Search for the cell housing the specified text and yield its [x, y] center coordinate. 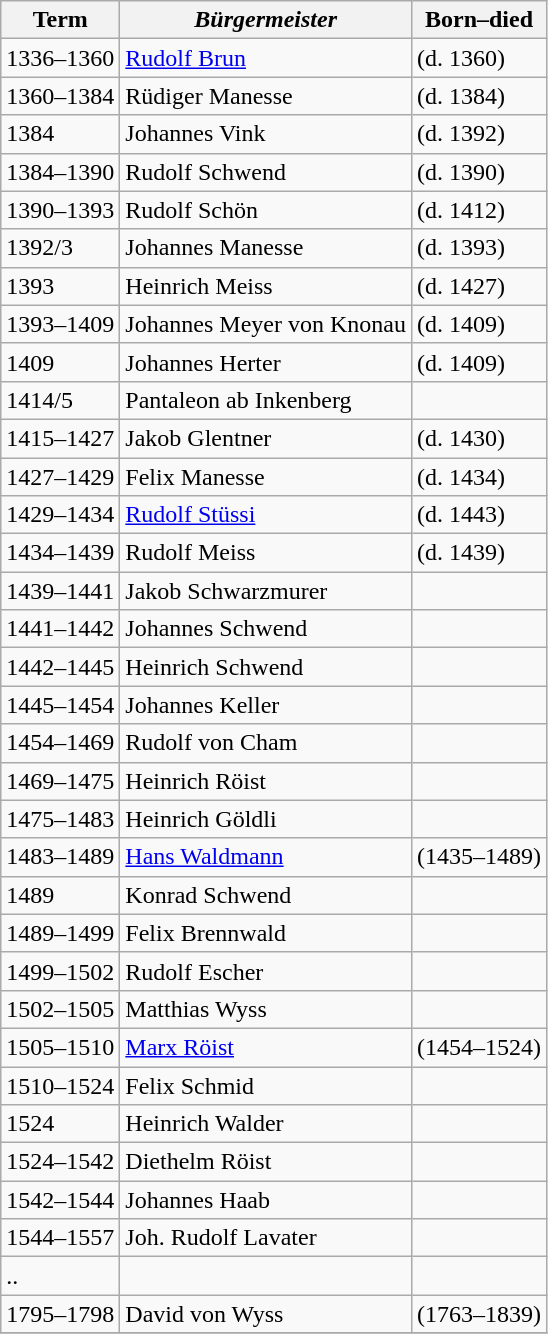
1415–1427 [60, 438]
1442–1445 [60, 667]
Heinrich Röist [266, 781]
1489 [60, 895]
Rudolf Stüssi [266, 515]
Johannes Schwend [266, 629]
1524 [60, 1124]
1475–1483 [60, 819]
Rudolf Escher [266, 971]
1489–1499 [60, 933]
1429–1434 [60, 515]
1393 [60, 286]
Jakob Glentner [266, 438]
Diethelm Röist [266, 1162]
1499–1502 [60, 971]
1427–1429 [60, 477]
1336–1360 [60, 58]
Heinrich Schwend [266, 667]
Rudolf von Cham [266, 743]
(d. 1430) [478, 438]
Heinrich Göldli [266, 819]
Johannes Manesse [266, 248]
1360–1384 [60, 96]
1384 [60, 134]
(d. 1392) [478, 134]
1505–1510 [60, 1047]
1542–1544 [60, 1200]
(1435–1489) [478, 857]
1510–1524 [60, 1085]
Matthias Wyss [266, 1009]
.. [60, 1276]
Johannes Keller [266, 705]
1441–1442 [60, 629]
Konrad Schwend [266, 895]
1384–1390 [60, 172]
Rudolf Schwend [266, 172]
(d. 1439) [478, 553]
Felix Manesse [266, 477]
1483–1489 [60, 857]
(1454–1524) [478, 1047]
1393–1409 [60, 324]
(d. 1393) [478, 248]
1795–1798 [60, 1314]
1439–1441 [60, 591]
Rudolf Brun [266, 58]
1409 [60, 362]
Pantaleon ab Inkenberg [266, 400]
1434–1439 [60, 553]
Marx Röist [266, 1047]
(d. 1384) [478, 96]
Term [60, 20]
1524–1542 [60, 1162]
Rüdiger Manesse [266, 96]
(d. 1427) [478, 286]
1544–1557 [60, 1238]
1392/3 [60, 248]
1414/5 [60, 400]
Hans Waldmann [266, 857]
Born–died [478, 20]
Felix Schmid [266, 1085]
(d. 1360) [478, 58]
1390–1393 [60, 210]
Johannes Vink [266, 134]
Johannes Herter [266, 362]
Bürgermeister [266, 20]
Felix Brennwald [266, 933]
1502–1505 [60, 1009]
Rudolf Schön [266, 210]
(d. 1434) [478, 477]
1469–1475 [60, 781]
David von Wyss [266, 1314]
Johannes Meyer von Knonau [266, 324]
Jakob Schwarzmurer [266, 591]
(d. 1443) [478, 515]
1445–1454 [60, 705]
Rudolf Meiss [266, 553]
(d. 1412) [478, 210]
(d. 1390) [478, 172]
Johannes Haab [266, 1200]
1454–1469 [60, 743]
Joh. Rudolf Lavater [266, 1238]
Heinrich Walder [266, 1124]
Heinrich Meiss [266, 286]
(1763–1839) [478, 1314]
